Identify which cell holds the provided text, then report its (x, y) central coordinate. 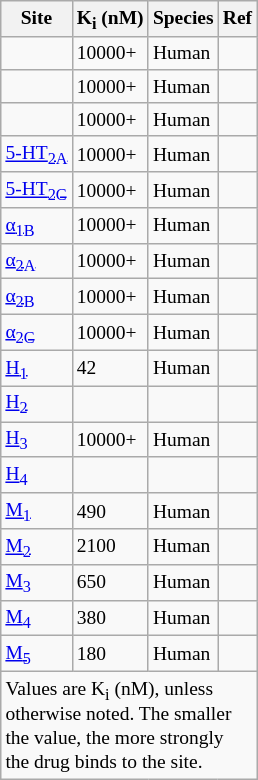
M4 (36, 618)
α2C (36, 333)
42 (110, 368)
M1 (36, 511)
H3 (36, 440)
Site (36, 19)
180 (110, 654)
M2 (36, 547)
5-HT2C (36, 190)
H4 (36, 475)
Species (183, 19)
α2B (36, 297)
5-HT2A (36, 154)
Ref (238, 19)
M3 (36, 582)
H1 (36, 368)
Values are Ki (nM), unless otherwise noted. The smaller the value, the more strongly the drug binds to the site. (129, 725)
2100 (110, 547)
H2 (36, 404)
Ki (nM) (110, 19)
380 (110, 618)
M5 (36, 654)
α1B (36, 226)
α2A (36, 261)
650 (110, 582)
490 (110, 511)
